From the cell containing the given text, extract its center point as (X, Y) coordinate. 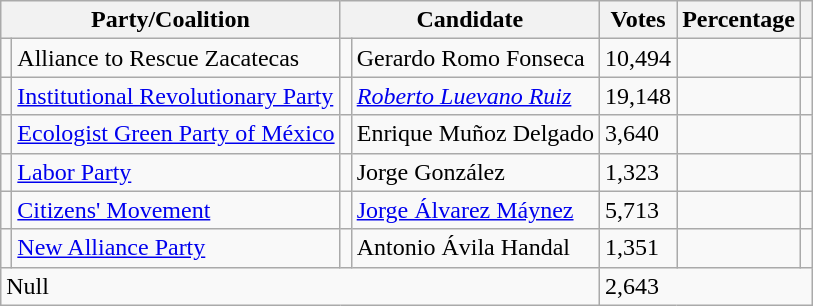
Antonio Ávila Handal (475, 248)
Labor Party (176, 172)
19,148 (638, 96)
5,713 (638, 210)
2,643 (706, 286)
Party/Coalition (170, 20)
Alliance to Rescue Zacatecas (176, 58)
Votes (638, 20)
Institutional Revolutionary Party (176, 96)
3,640 (638, 134)
1,323 (638, 172)
10,494 (638, 58)
Roberto Luevano Ruiz (475, 96)
Jorge González (475, 172)
Candidate (470, 20)
Jorge Álvarez Máynez (475, 210)
Percentage (739, 20)
1,351 (638, 248)
New Alliance Party (176, 248)
Citizens' Movement (176, 210)
Gerardo Romo Fonseca (475, 58)
Null (300, 286)
Enrique Muñoz Delgado (475, 134)
Ecologist Green Party of México (176, 134)
